Determine the [x, y] coordinate at the center of the cell enclosing the given text.  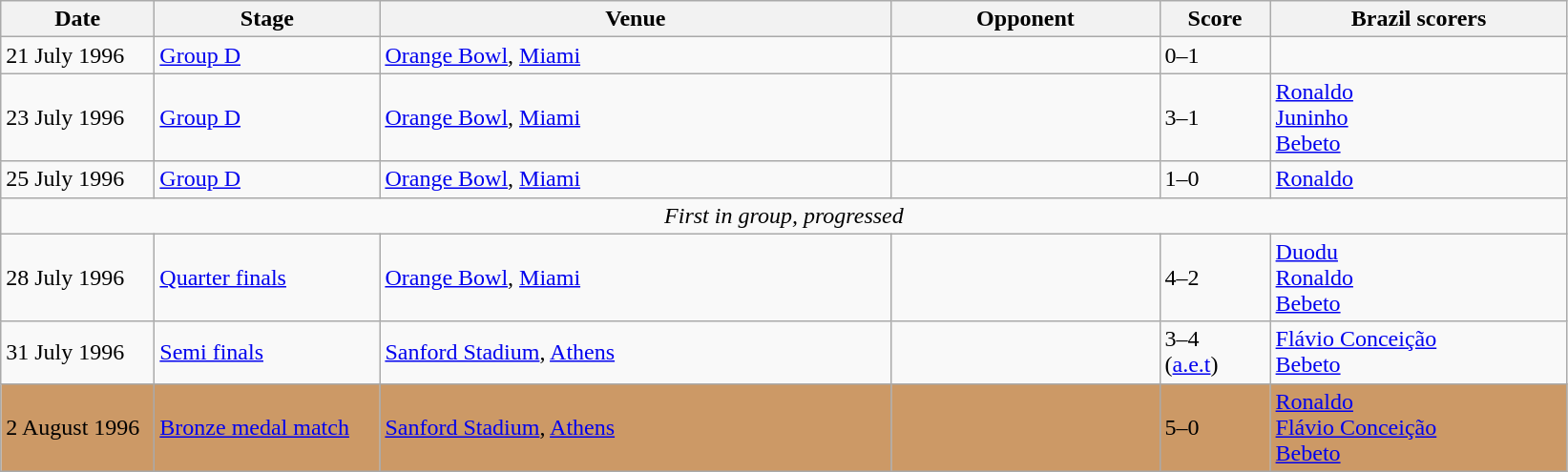
Semi finals [267, 353]
31 July 1996 [78, 353]
5–0 [1215, 427]
First in group, progressed [784, 215]
Ronaldo [1418, 179]
3–4 (a.e.t) [1215, 353]
Flávio Conceição Bebeto [1418, 353]
Duodu Ronaldo Bebeto [1418, 277]
Ronaldo Flávio Conceição Bebeto [1418, 427]
25 July 1996 [78, 179]
Quarter finals [267, 277]
Brazil scorers [1418, 19]
1–0 [1215, 179]
21 July 1996 [78, 55]
3–1 [1215, 117]
2 August 1996 [78, 427]
0–1 [1215, 55]
28 July 1996 [78, 277]
Score [1215, 19]
Venue [636, 19]
Ronaldo Juninho Bebeto [1418, 117]
Date [78, 19]
Bronze medal match [267, 427]
23 July 1996 [78, 117]
Opponent [1025, 19]
Stage [267, 19]
4–2 [1215, 277]
